Provide the [X, Y] coordinate of the cell's center where the given text is located.  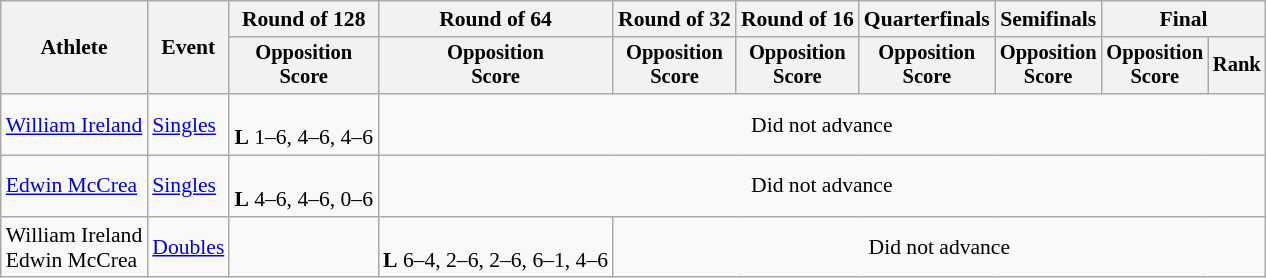
L 6–4, 2–6, 2–6, 6–1, 4–6 [496, 248]
William Ireland [74, 124]
L 4–6, 4–6, 0–6 [304, 186]
L 1–6, 4–6, 4–6 [304, 124]
Doubles [188, 248]
Athlete [74, 48]
Round of 64 [496, 19]
Quarterfinals [927, 19]
Round of 32 [674, 19]
Event [188, 48]
William Ireland Edwin McCrea [74, 248]
Semifinals [1048, 19]
Round of 16 [798, 19]
Round of 128 [304, 19]
Rank [1237, 66]
Edwin McCrea [74, 186]
Final [1183, 19]
